From the cell containing the given text, extract its center point as [X, Y] coordinate. 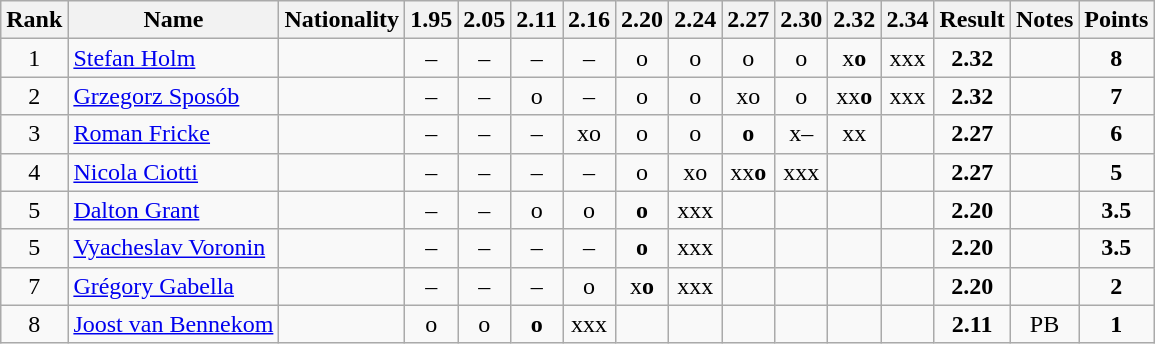
Joost van Bennekom [174, 324]
x– [802, 134]
Name [174, 20]
Stefan Holm [174, 58]
Dalton Grant [174, 210]
Vyacheslav Voronin [174, 248]
2.34 [908, 20]
2.30 [802, 20]
Grzegorz Sposób [174, 96]
Roman Fricke [174, 134]
6 [1116, 134]
1.95 [432, 20]
Nationality [342, 20]
PB [1044, 324]
3 [34, 134]
2.05 [484, 20]
Points [1116, 20]
2.16 [590, 20]
Rank [34, 20]
4 [34, 172]
2.24 [696, 20]
Grégory Gabella [174, 286]
xx [854, 134]
Result [972, 20]
Notes [1044, 20]
Nicola Ciotti [174, 172]
